Return the [X, Y] coordinate for the center point of the cell that contains the specified text.  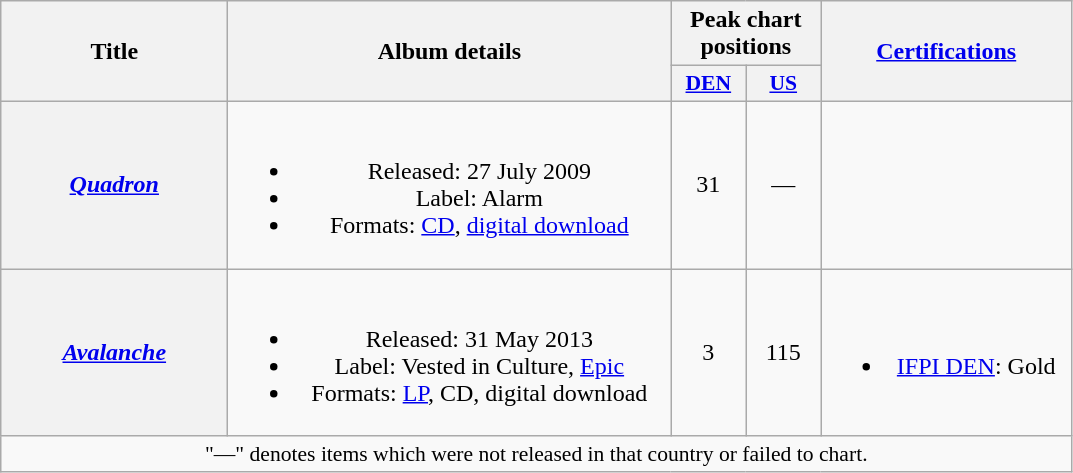
US [784, 84]
Album details [450, 52]
— [784, 184]
31 [708, 184]
Released: 31 May 2013Label: Vested in Culture, EpicFormats: LP, CD, digital download [450, 352]
Avalanche [114, 352]
Quadron [114, 184]
IFPI DEN: Gold [946, 352]
Certifications [946, 52]
Peak chart positions [746, 34]
"—" denotes items which were not released in that country or failed to chart. [536, 454]
115 [784, 352]
Title [114, 52]
Released: 27 July 2009Label: AlarmFormats: CD, digital download [450, 184]
3 [708, 352]
DEN [708, 84]
